Return the [X, Y] coordinate for the center point of the cell that contains the specified text.  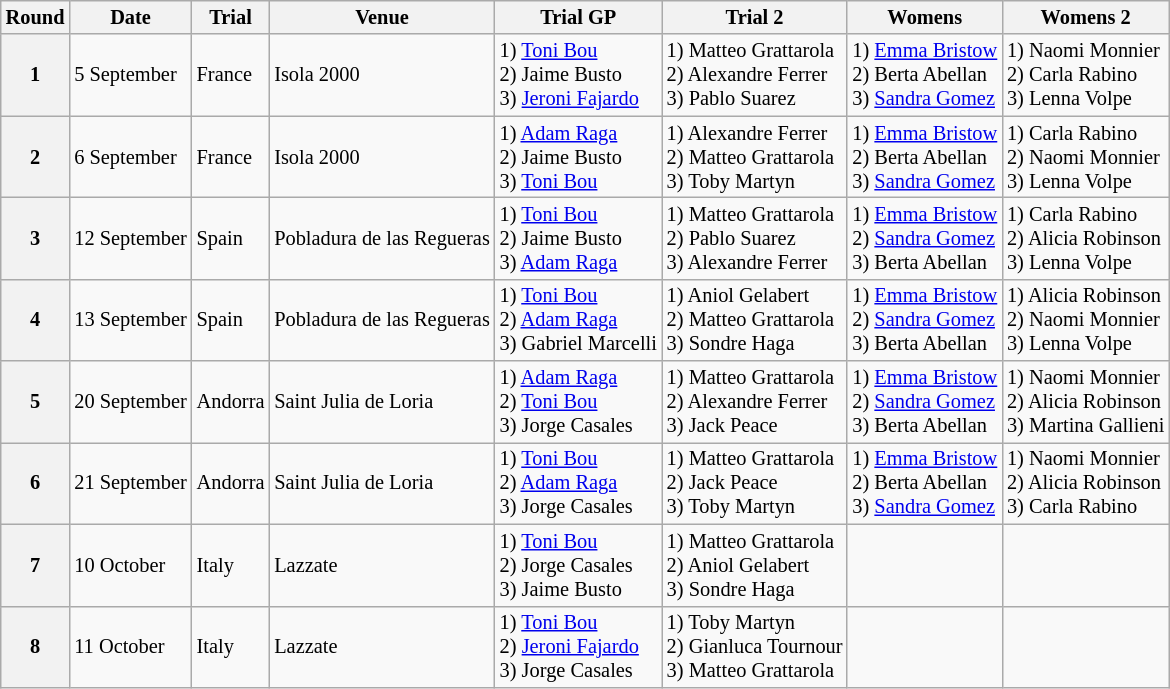
13 September [130, 320]
Womens 2 [1086, 17]
1) Carla Rabino 2) Alicia Robinson 3) Lenna Volpe [1086, 238]
1) Matteo Grattarola 2) Jack Peace 3) Toby Martyn [755, 483]
1) Alicia Robinson 2) Naomi Monnier 3) Lenna Volpe [1086, 320]
1) Naomi Monnier 2) Alicia Robinson 3) Martina Gallieni [1086, 402]
1) Toni Bou 2) Adam Raga 3) Jorge Casales [578, 483]
1) Adam Raga 2) Jaime Busto 3) Toni Bou [578, 157]
1) Adam Raga 2) Toni Bou 3) Jorge Casales [578, 402]
1) Matteo Grattarola 2) Pablo Suarez 3) Alexandre Ferrer [755, 238]
1) Matteo Grattarola 2) Aniol Gelabert 3) Sondre Haga [755, 565]
1) Toni Bou 2) Jaime Busto 3) Adam Raga [578, 238]
6 September [130, 157]
11 October [130, 647]
5 [36, 402]
Date [130, 17]
1) Naomi Monnier 2) Alicia Robinson 3) Carla Rabino [1086, 483]
6 [36, 483]
1 [36, 75]
Womens [924, 17]
10 October [130, 565]
1) Matteo Grattarola 2) Alexandre Ferrer 3) Jack Peace [755, 402]
12 September [130, 238]
1) Matteo Grattarola 2) Alexandre Ferrer 3) Pablo Suarez [755, 75]
20 September [130, 402]
1) Toni Bou 2) Jaime Busto 3) Jeroni Fajardo [578, 75]
2 [36, 157]
Trial 2 [755, 17]
4 [36, 320]
1) Toni Bou 2) Jorge Casales 3) Jaime Busto [578, 565]
Trial GP [578, 17]
3 [36, 238]
7 [36, 565]
1) Naomi Monnier 2) Carla Rabino 3) Lenna Volpe [1086, 75]
Trial [231, 17]
1) Toby Martyn 2) Gianluca Tournour 3) Matteo Grattarola [755, 647]
1) Aniol Gelabert 2) Matteo Grattarola 3) Sondre Haga [755, 320]
1) Carla Rabino 2) Naomi Monnier 3) Lenna Volpe [1086, 157]
21 September [130, 483]
Venue [382, 17]
Round [36, 17]
5 September [130, 75]
1) Toni Bou 2) Jeroni Fajardo 3) Jorge Casales [578, 647]
1) Toni Bou 2) Adam Raga 3) Gabriel Marcelli [578, 320]
8 [36, 647]
1) Alexandre Ferrer 2) Matteo Grattarola 3) Toby Martyn [755, 157]
